Return the (x, y) coordinate for the center point of the cell that contains the specified text.  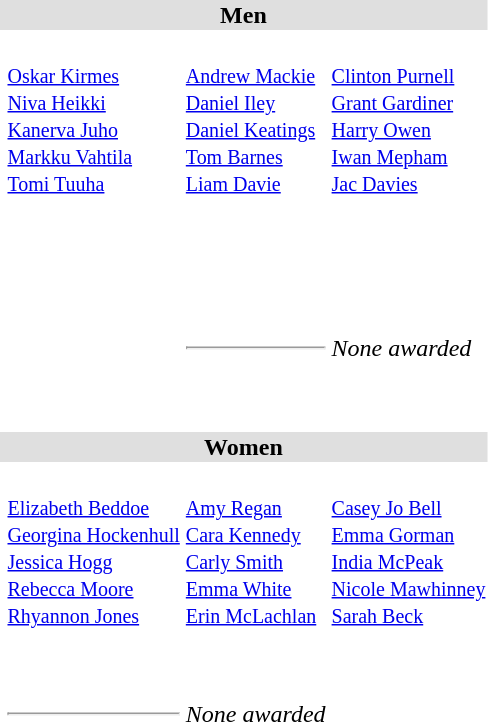
Casey Jo Bell Emma Gorman India McPeak Nicole Mawhinney Sarah Beck (408, 548)
Amy Regan Cara Kennedy Carly Smith Emma White Erin McLachlan (256, 548)
Oskar Kirmes Niva Heikki Kanerva Juho Markku Vahtila Tomi Tuuha (94, 116)
Clinton Purnell Grant Gardiner Harry Owen Iwan Mepham Jac Davies (408, 116)
Elizabeth Beddoe Georgina Hockenhull Jessica Hogg Rebecca Moore Rhyannon Jones (94, 548)
Women (244, 447)
Andrew Mackie Daniel Iley Daniel Keatings Tom Barnes Liam Davie (256, 116)
Men (244, 15)
None awarded (408, 348)
